Detect which cell encompasses the target text, then output its [x, y] center coordinate. 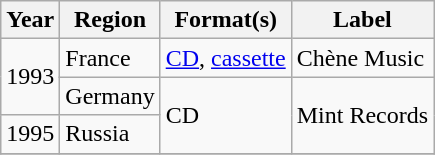
1993 [30, 77]
1995 [30, 134]
Region [110, 20]
Chène Music [362, 58]
Format(s) [226, 20]
France [110, 58]
Year [30, 20]
Russia [110, 134]
CD [226, 115]
Label [362, 20]
Mint Records [362, 115]
Germany [110, 96]
CD, cassette [226, 58]
